From the cell containing the given text, extract its center point as [x, y] coordinate. 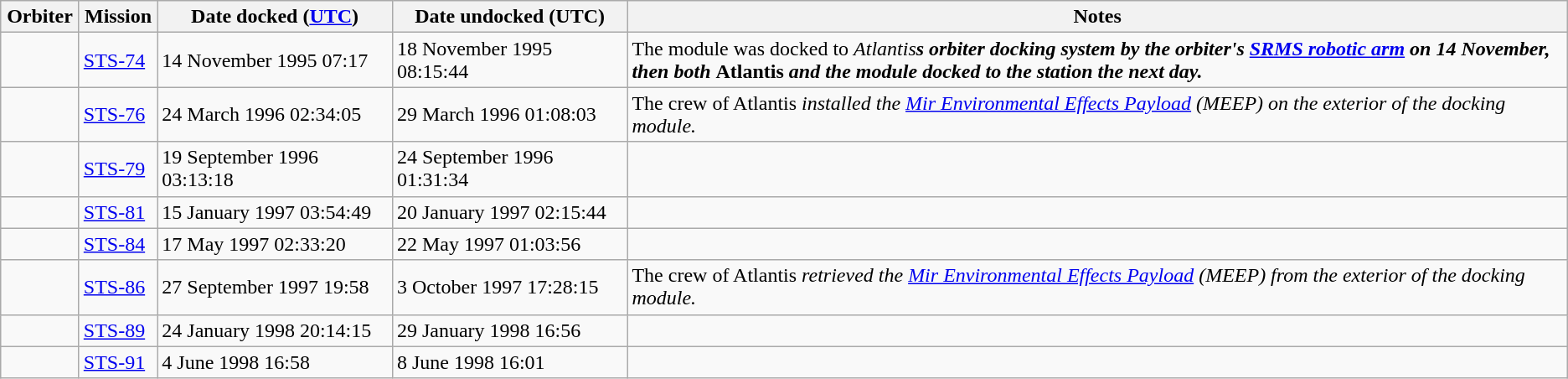
24 September 1996 01:31:34 [509, 169]
8 June 1998 16:01 [509, 362]
14 November 1995 07:17 [275, 60]
Date undocked (UTC) [509, 17]
29 January 1998 16:56 [509, 330]
The crew of Atlantis retrieved the Mir Environmental Effects Payload (MEEP) from the exterior of the docking module. [1097, 287]
STS-91 [118, 362]
20 January 1997 02:15:44 [509, 212]
18 November 1995 08:15:44 [509, 60]
STS-79 [118, 169]
27 September 1997 19:58 [275, 287]
15 January 1997 03:54:49 [275, 212]
The crew of Atlantis installed the Mir Environmental Effects Payload (MEEP) on the exterior of the docking module. [1097, 114]
24 January 1998 20:14:15 [275, 330]
STS-74 [118, 60]
4 June 1998 16:58 [275, 362]
STS-76 [118, 114]
3 October 1997 17:28:15 [509, 287]
Orbiter [40, 17]
Mission [118, 17]
STS-89 [118, 330]
19 September 1996 03:13:18 [275, 169]
STS-81 [118, 212]
STS-86 [118, 287]
STS-84 [118, 244]
Date docked (UTC) [275, 17]
Notes [1097, 17]
29 March 1996 01:08:03 [509, 114]
17 May 1997 02:33:20 [275, 244]
22 May 1997 01:03:56 [509, 244]
24 March 1996 02:34:05 [275, 114]
